Search for the cell housing the specified text and yield its (X, Y) center coordinate. 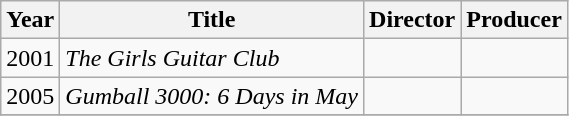
2005 (30, 96)
2001 (30, 58)
Producer (514, 20)
Year (30, 20)
Gumball 3000: 6 Days in May (212, 96)
The Girls Guitar Club (212, 58)
Title (212, 20)
Director (412, 20)
